Output the (x, y) coordinate of the center of the cell containing the given text.  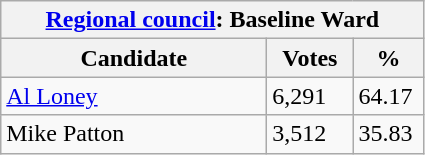
6,291 (310, 96)
3,512 (310, 134)
Mike Patton (134, 134)
Regional council: Baseline Ward (212, 20)
35.83 (388, 134)
Al Loney (134, 96)
Votes (310, 58)
% (388, 58)
64.17 (388, 96)
Candidate (134, 58)
